Output the (X, Y) coordinate of the center of the cell containing the given text.  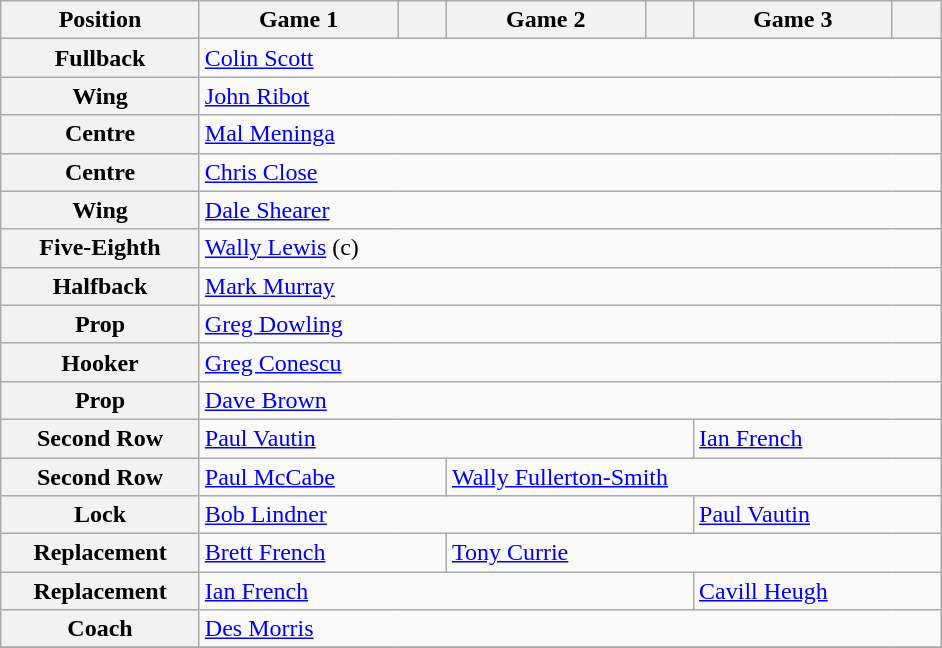
Fullback (100, 58)
Mark Murray (570, 286)
Mal Meninga (570, 134)
Wally Fullerton-Smith (693, 477)
Position (100, 20)
Hooker (100, 362)
Game 2 (546, 20)
Tony Currie (693, 553)
Coach (100, 629)
Greg Dowling (570, 324)
Dale Shearer (570, 210)
Brett French (322, 553)
John Ribot (570, 96)
Halfback (100, 286)
Game 3 (794, 20)
Five-Eighth (100, 248)
Colin Scott (570, 58)
Lock (100, 515)
Wally Lewis (c) (570, 248)
Chris Close (570, 172)
Bob Lindner (446, 515)
Des Morris (570, 629)
Cavill Heugh (818, 591)
Greg Conescu (570, 362)
Dave Brown (570, 400)
Paul McCabe (322, 477)
Game 1 (298, 20)
